Identify which cell holds the provided text, then report its (X, Y) central coordinate. 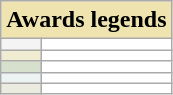
Awards legends (86, 20)
